Capture the cell that displays the provided text and extract its (x, y) central coordinate. 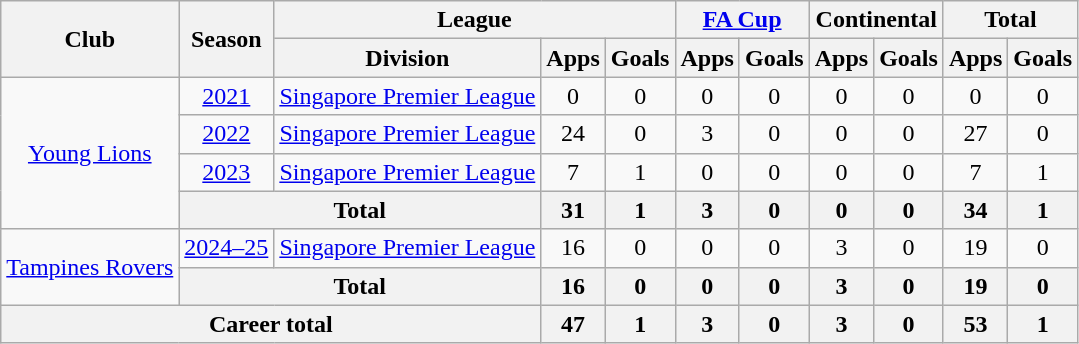
League (474, 20)
2022 (226, 134)
Young Lions (90, 153)
Career total (271, 324)
Club (90, 39)
2024–25 (226, 248)
34 (975, 210)
53 (975, 324)
Division (408, 58)
27 (975, 134)
31 (573, 210)
47 (573, 324)
Season (226, 39)
24 (573, 134)
Tampines Rovers (90, 267)
Continental (876, 20)
2021 (226, 96)
FA Cup (742, 20)
2023 (226, 172)
